Extract the (x, y) coordinate from the center of the cell holding the provided text.  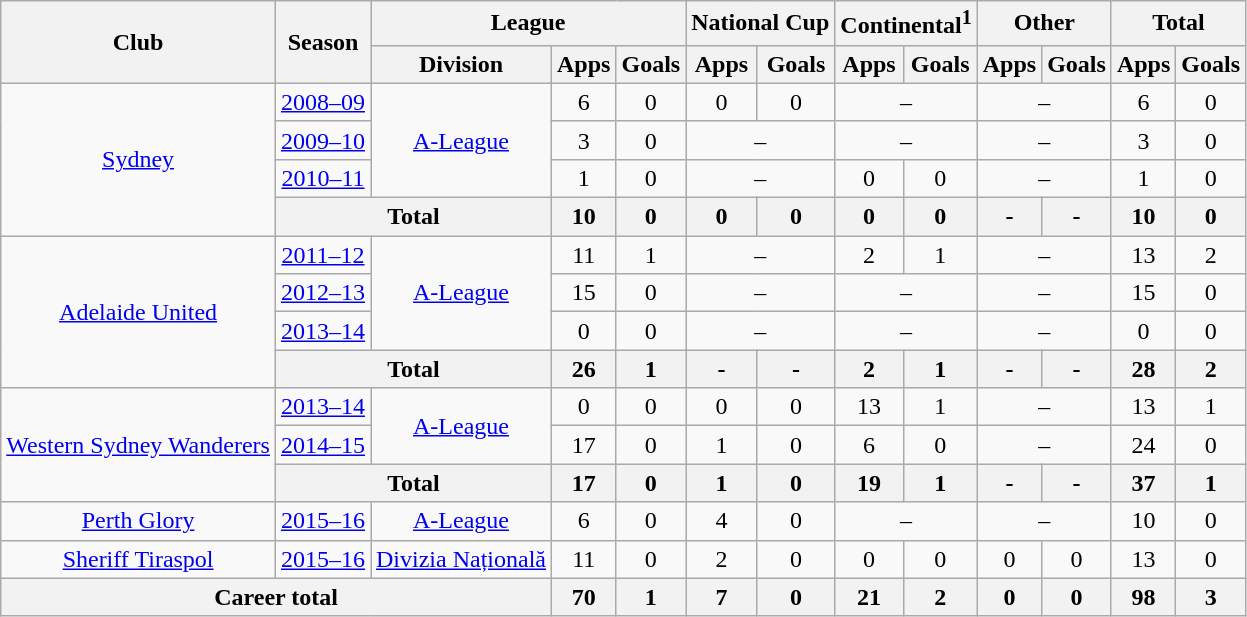
League (528, 24)
Other (1044, 24)
2012–13 (322, 293)
Sheriff Tiraspol (138, 559)
2010–11 (322, 178)
21 (869, 597)
Season (322, 42)
Club (138, 42)
2011–12 (322, 255)
4 (722, 521)
National Cup (760, 24)
Adelaide United (138, 312)
28 (1143, 369)
Western Sydney Wanderers (138, 445)
2008–09 (322, 102)
Division (460, 64)
Divizia Națională (460, 559)
Career total (276, 597)
Perth Glory (138, 521)
2009–10 (322, 140)
Continental1 (906, 24)
24 (1143, 445)
70 (584, 597)
98 (1143, 597)
26 (584, 369)
Sydney (138, 159)
19 (869, 483)
7 (722, 597)
2014–15 (322, 445)
37 (1143, 483)
